Find where the given text appears and provide that cell's center as (X, Y) coordinate. 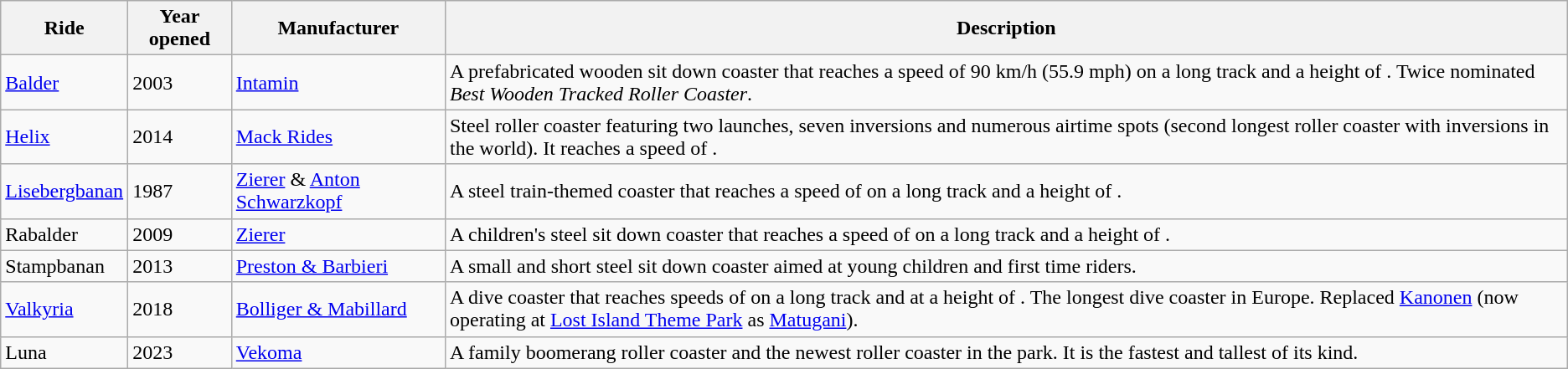
Balder (64, 82)
Stampbanan (64, 266)
2003 (180, 82)
2018 (180, 310)
Rabalder (64, 234)
A family boomerang roller coaster and the newest roller coaster in the park. It is the fastest and tallest of its kind. (1006, 352)
Zierer (338, 234)
A children's steel sit down coaster that reaches a speed of on a long track and a height of . (1006, 234)
A small and short steel sit down coaster aimed at young children and first time riders. (1006, 266)
Bolliger & Mabillard (338, 310)
Helix (64, 137)
2013 (180, 266)
Preston & Barbieri (338, 266)
Intamin (338, 82)
Lisebergbanan (64, 191)
A steel train-themed coaster that reaches a speed of on a long track and a height of . (1006, 191)
Zierer & Anton Schwarzkopf (338, 191)
2009 (180, 234)
2023 (180, 352)
Year opened (180, 28)
Ride (64, 28)
1987 (180, 191)
2014 (180, 137)
Luna (64, 352)
Valkyria (64, 310)
Description (1006, 28)
Manufacturer (338, 28)
Vekoma (338, 352)
Mack Rides (338, 137)
